Find where the given text appears and provide that cell's center as [x, y] coordinate. 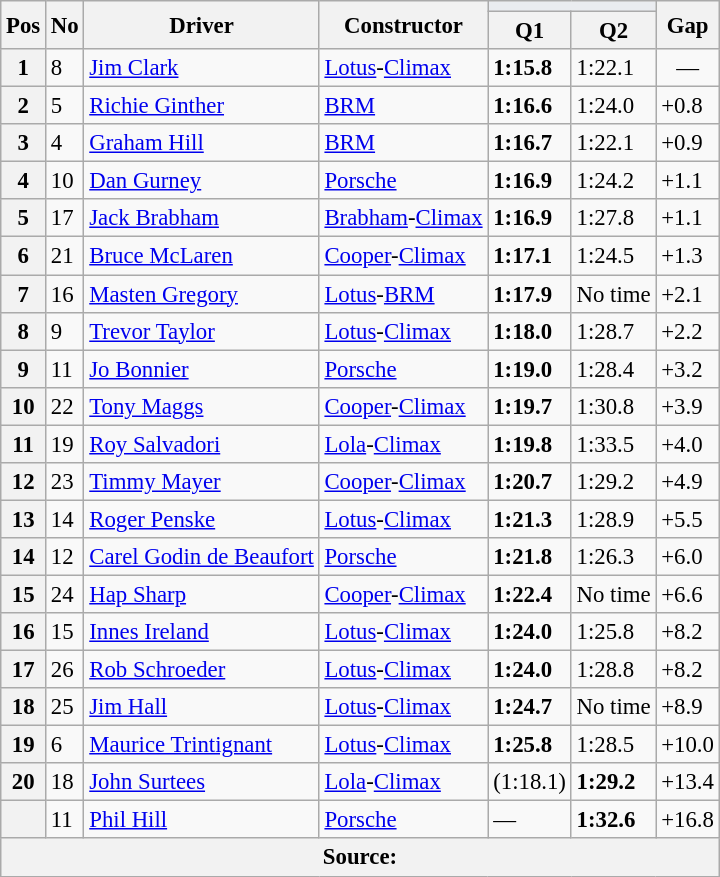
Tony Maggs [202, 406]
1:18.0 [530, 331]
Dan Gurney [202, 181]
1:20.7 [530, 482]
Innes Ireland [202, 632]
Jack Brabham [202, 219]
Phil Hill [202, 820]
Roger Penske [202, 519]
Q2 [614, 31]
+3.2 [688, 369]
Jim Hall [202, 707]
+1.3 [688, 256]
1:28.5 [614, 745]
1:28.4 [614, 369]
13 [24, 519]
Timmy Mayer [202, 482]
1:19.0 [530, 369]
Hap Sharp [202, 594]
+3.9 [688, 406]
Jim Clark [202, 68]
Constructor [404, 25]
1:24.7 [530, 707]
+4.0 [688, 444]
20 [24, 782]
1:19.8 [530, 444]
+6.6 [688, 594]
1:33.5 [614, 444]
1:28.8 [614, 670]
Rob Schroeder [202, 670]
(1:18.1) [530, 782]
1:17.1 [530, 256]
1:28.7 [614, 331]
1:27.8 [614, 219]
Source: [360, 858]
John Surtees [202, 782]
Gap [688, 25]
+10.0 [688, 745]
1:21.3 [530, 519]
+6.0 [688, 557]
+8.9 [688, 707]
1:28.9 [614, 519]
23 [65, 482]
1:21.8 [530, 557]
1:30.8 [614, 406]
1:17.9 [530, 294]
Bruce McLaren [202, 256]
Brabham-Climax [404, 219]
+4.9 [688, 482]
+13.4 [688, 782]
2 [24, 106]
Trevor Taylor [202, 331]
25 [65, 707]
Masten Gregory [202, 294]
+2.2 [688, 331]
24 [65, 594]
1:22.4 [530, 594]
No [65, 25]
Jo Bonnier [202, 369]
3 [24, 143]
1:32.6 [614, 820]
+0.8 [688, 106]
7 [24, 294]
1:24.2 [614, 181]
26 [65, 670]
Driver [202, 25]
22 [65, 406]
Roy Salvadori [202, 444]
1:26.3 [614, 557]
Richie Ginther [202, 106]
Q1 [530, 31]
Lotus-BRM [404, 294]
+5.5 [688, 519]
Pos [24, 25]
1:16.6 [530, 106]
+0.9 [688, 143]
1 [24, 68]
21 [65, 256]
1:16.7 [530, 143]
Maurice Trintignant [202, 745]
+16.8 [688, 820]
1:19.7 [530, 406]
Graham Hill [202, 143]
1:15.8 [530, 68]
Carel Godin de Beaufort [202, 557]
1:24.5 [614, 256]
+2.1 [688, 294]
